Return the [X, Y] coordinate for the center point of the cell that contains the specified text.  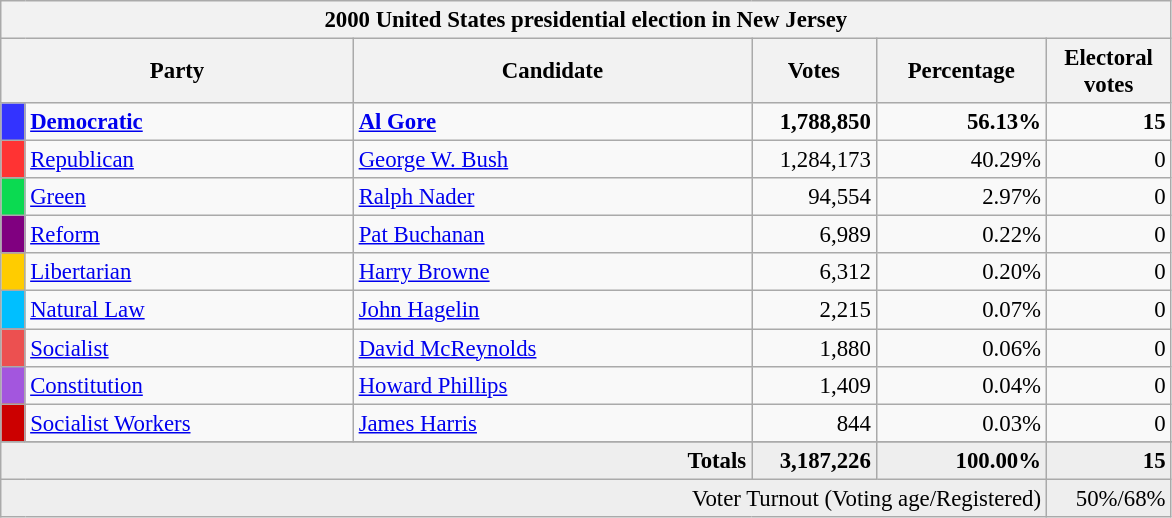
1,880 [814, 348]
0.03% [961, 423]
2000 United States presidential election in New Jersey [586, 20]
Al Gore [552, 122]
Votes [814, 72]
1,284,173 [814, 160]
Republican [189, 160]
Green [189, 197]
Democratic [189, 122]
Socialist [189, 348]
1,409 [814, 385]
Socialist Workers [189, 423]
100.00% [961, 460]
Totals [376, 460]
Voter Turnout (Voting age/Registered) [524, 498]
3,187,226 [814, 460]
Natural Law [189, 310]
Libertarian [189, 273]
James Harris [552, 423]
2,215 [814, 310]
Percentage [961, 72]
56.13% [961, 122]
844 [814, 423]
1,788,850 [814, 122]
6,989 [814, 235]
50%/68% [1108, 498]
Harry Browne [552, 273]
6,312 [814, 273]
Ralph Nader [552, 197]
Constitution [189, 385]
George W. Bush [552, 160]
0.06% [961, 348]
0.22% [961, 235]
Candidate [552, 72]
David McReynolds [552, 348]
Pat Buchanan [552, 235]
Electoral votes [1108, 72]
Howard Phillips [552, 385]
0.20% [961, 273]
Party [178, 72]
John Hagelin [552, 310]
0.07% [961, 310]
Reform [189, 235]
40.29% [961, 160]
94,554 [814, 197]
0.04% [961, 385]
2.97% [961, 197]
